Provide the (x, y) coordinate of the cell's center where the given text is located.  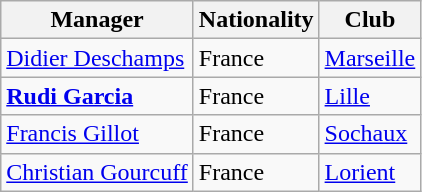
Club (370, 20)
Christian Gourcuff (98, 172)
Didier Deschamps (98, 58)
Manager (98, 20)
Rudi Garcia (98, 96)
Marseille (370, 58)
Sochaux (370, 134)
Lille (370, 96)
Francis Gillot (98, 134)
Lorient (370, 172)
Nationality (256, 20)
